Extract the [x, y] coordinate from the center of the cell holding the provided text.  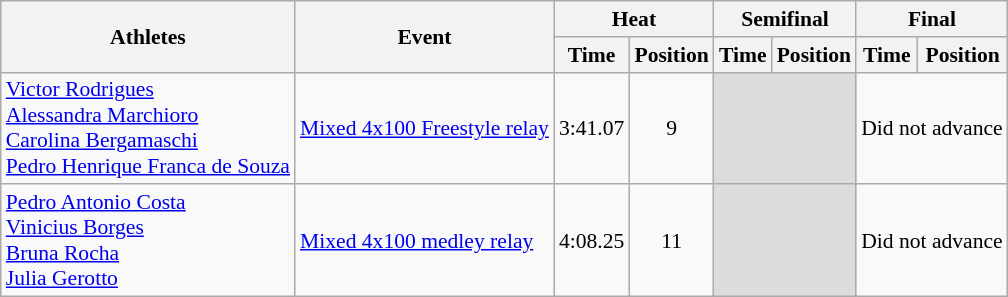
3:41.07 [592, 128]
Heat [634, 19]
Final [932, 19]
Event [424, 36]
Semifinal [785, 19]
9 [671, 128]
Mixed 4x100 Freestyle relay [424, 128]
11 [671, 241]
4:08.25 [592, 241]
Victor RodriguesAlessandra MarchioroCarolina BergamaschiPedro Henrique Franca de Souza [148, 128]
Athletes [148, 36]
Mixed 4x100 medley relay [424, 241]
Pedro Antonio CostaVinicius BorgesBruna RochaJulia Gerotto [148, 241]
